Detect which cell encompasses the target text, then output its (x, y) center coordinate. 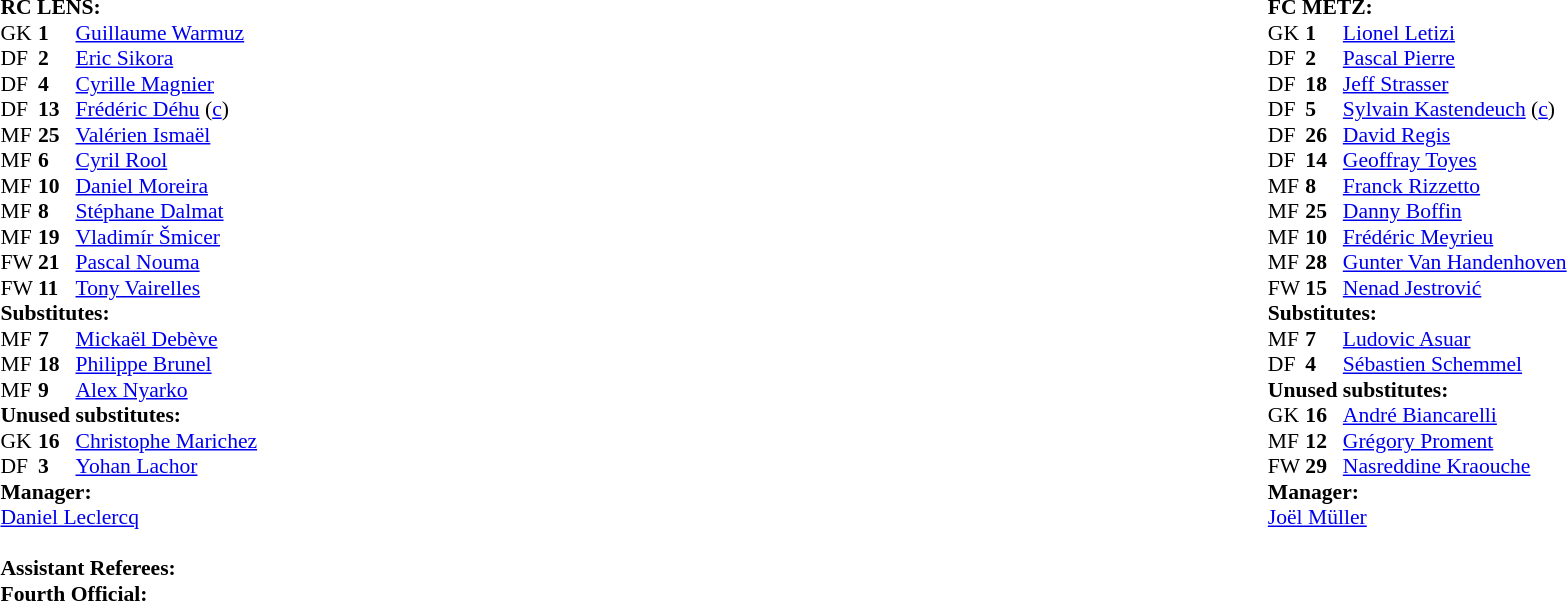
Tony Vairelles (167, 288)
Eric Sikora (167, 59)
Sylvain Kastendeuch (c) (1455, 109)
Pascal Pierre (1455, 59)
Danny Boffin (1455, 211)
Grégory Proment (1455, 441)
12 (1324, 441)
15 (1324, 288)
Frédéric Déhu (c) (167, 109)
19 (57, 237)
Alex Nyarko (167, 390)
Mickaël Debève (167, 339)
21 (57, 263)
26 (1324, 135)
Gunter Van Handenhoven (1455, 263)
28 (1324, 263)
Stéphane Dalmat (167, 211)
6 (57, 161)
Franck Rizzetto (1455, 186)
Ludovic Asuar (1455, 339)
Yohan Lachor (167, 467)
Joël Müller (1418, 517)
Sébastien Schemmel (1455, 365)
Guillaume Warmuz (167, 33)
Nenad Jestrović (1455, 288)
Geoffray Toyes (1455, 161)
29 (1324, 467)
Lionel Letizi (1455, 33)
Daniel Moreira (167, 186)
André Biancarelli (1455, 415)
Christophe Marichez (167, 441)
13 (57, 109)
Jeff Strasser (1455, 84)
Philippe Brunel (167, 365)
9 (57, 390)
David Regis (1455, 135)
5 (1324, 109)
Pascal Nouma (167, 263)
3 (57, 467)
Frédéric Meyrieu (1455, 237)
11 (57, 288)
14 (1324, 161)
Valérien Ismaël (167, 135)
Cyrille Magnier (167, 84)
Vladimír Šmicer (167, 237)
Nasreddine Kraouche (1455, 467)
Cyril Rool (167, 161)
